Locate the cell with the specified text and output its [x, y] center coordinate. 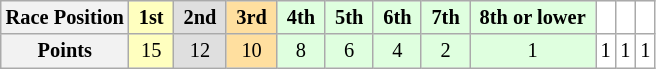
8th or lower [533, 17]
1st [152, 17]
4th [301, 17]
7th [445, 17]
6 [349, 51]
2nd [200, 17]
10 [251, 51]
15 [152, 51]
12 [200, 51]
6th [397, 17]
2 [445, 51]
3rd [251, 17]
5th [349, 17]
Race Position [65, 17]
Points [65, 51]
8 [301, 51]
4 [397, 51]
